Search for the cell housing the specified text and yield its (X, Y) center coordinate. 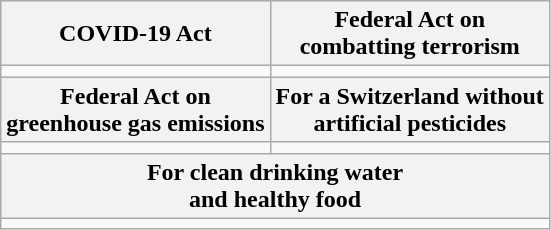
COVID-19 Act (136, 34)
For clean drinking waterand healthy food (276, 186)
Federal Act ongreenhouse gas emissions (136, 110)
Federal Act oncombatting terrorism (410, 34)
For a Switzerland withoutartificial pesticides (410, 110)
